From the cell containing the given text, extract its center point as [x, y] coordinate. 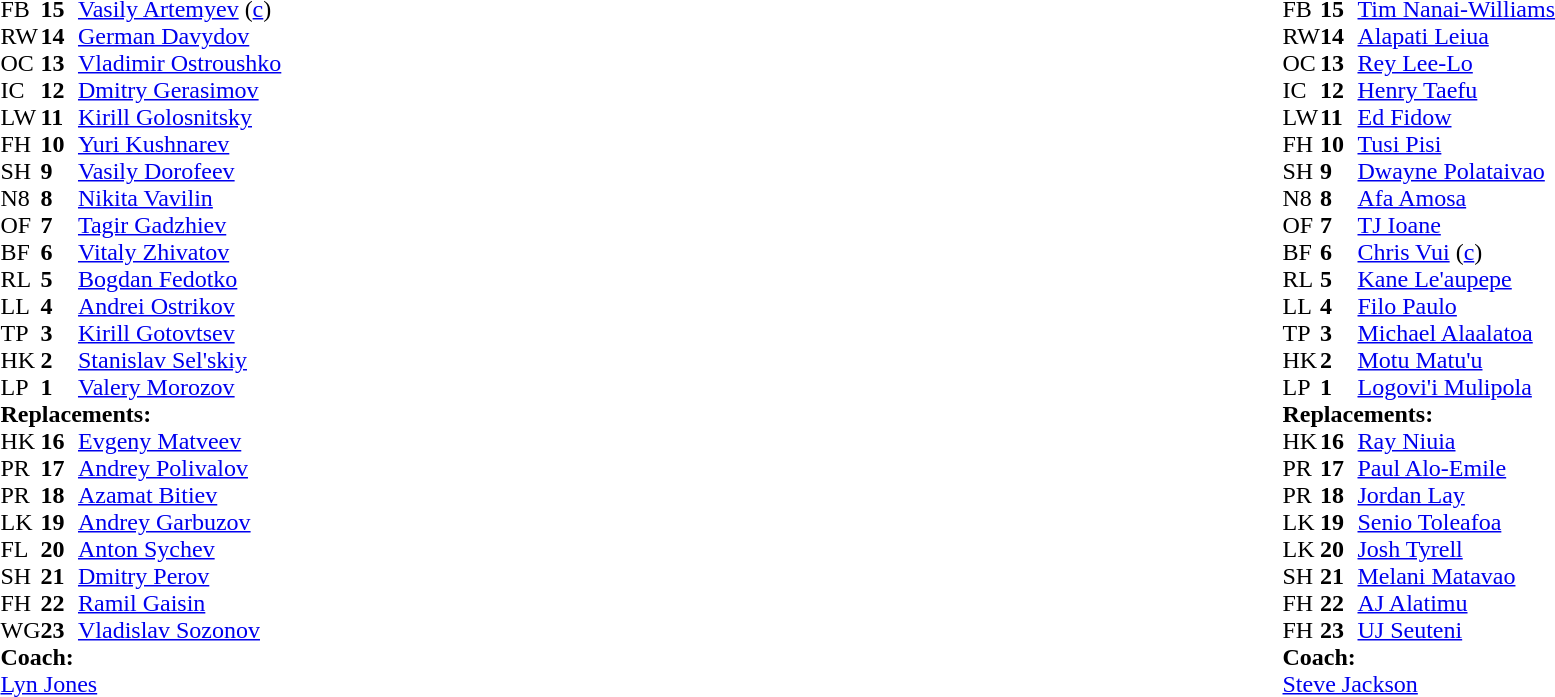
Kirill Golosnitsky [180, 118]
Josh Tyrell [1456, 550]
Evgeny Matveev [180, 442]
Rey Lee-Lo [1456, 64]
Bogdan Fedotko [180, 280]
Alapati Leiua [1456, 36]
Azamat Bitiev [180, 496]
Dmitry Perov [180, 576]
Paul Alo-Emile [1456, 468]
Andrei Ostrikov [180, 306]
Henry Taefu [1456, 90]
Jordan Lay [1456, 496]
Michael Alaalatoa [1456, 334]
FL [20, 550]
Melani Matavao [1456, 576]
German Davydov [180, 36]
Lyn Jones [140, 684]
Andrey Polivalov [180, 468]
Ramil Gaisin [180, 604]
Chris Vui (c) [1456, 252]
Vladislav Sozonov [180, 630]
Vladimir Ostroushko [180, 64]
TJ Ioane [1456, 226]
Dmitry Gerasimov [180, 90]
Senio Toleafoa [1456, 522]
Nikita Vavilin [180, 198]
Yuri Kushnarev [180, 144]
Ray Niuia [1456, 442]
Andrey Garbuzov [180, 522]
Ed Fidow [1456, 118]
Kane Le'aupepe [1456, 280]
Valery Morozov [180, 388]
Dwayne Polataivao [1456, 172]
WG [20, 630]
AJ Alatimu [1456, 604]
Tagir Gadzhiev [180, 226]
Motu Matu'u [1456, 360]
Anton Sychev [180, 550]
Afa Amosa [1456, 198]
Vasily Dorofeev [180, 172]
Stanislav Sel'skiy [180, 360]
Steve Jackson [1419, 684]
Filo Paulo [1456, 306]
Vitaly Zhivatov [180, 252]
Logovi'i Mulipola [1456, 388]
Tusi Pisi [1456, 144]
Kirill Gotovtsev [180, 334]
UJ Seuteni [1456, 630]
